Determine the (x, y) coordinate at the center of the cell enclosing the given text.  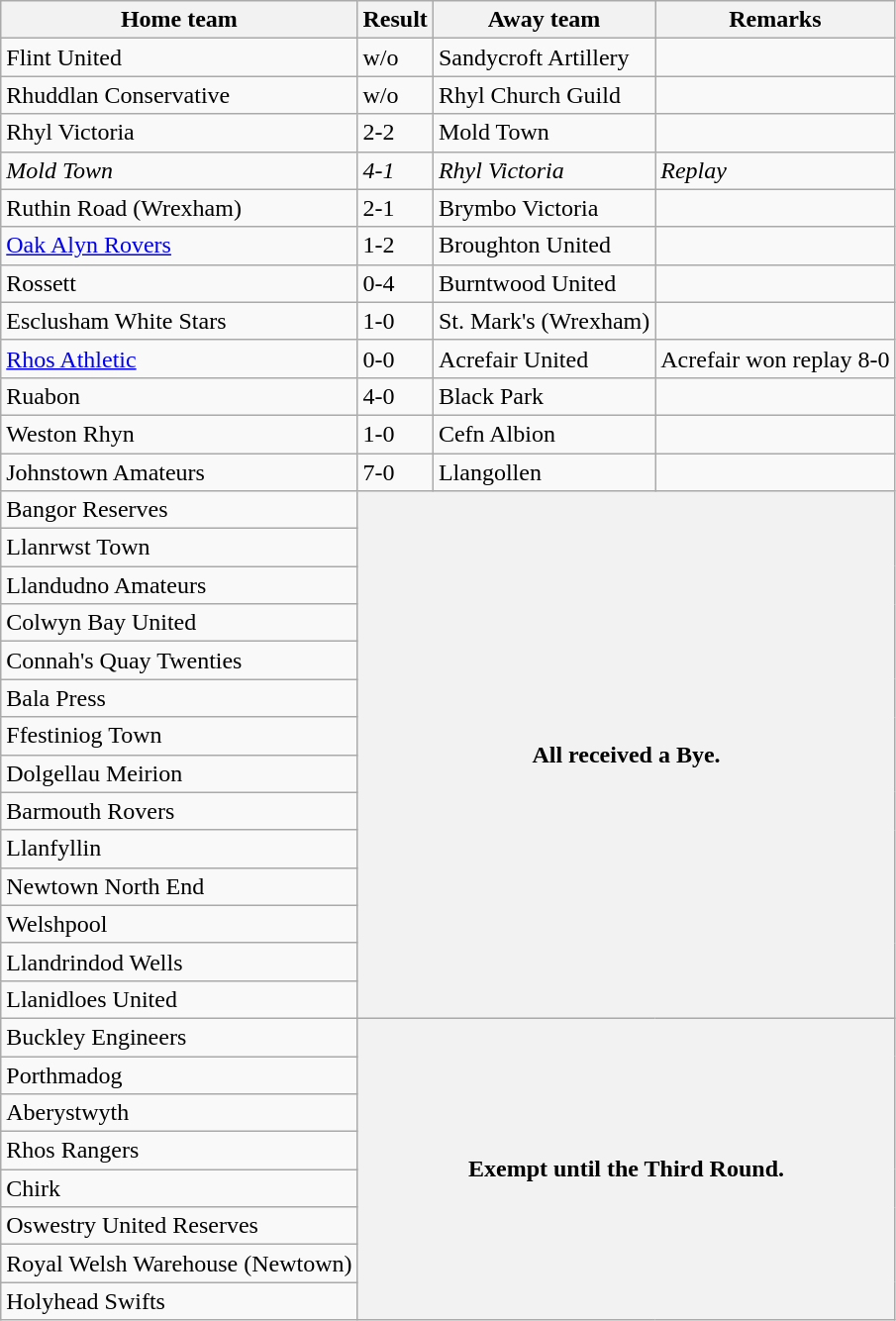
Broughton United (544, 246)
Rhos Rangers (179, 1151)
Burntwood United (544, 283)
Colwyn Bay United (179, 623)
Exempt until the Third Round. (626, 1169)
Remarks (775, 20)
Brymbo Victoria (544, 208)
Oswestry United Reserves (179, 1226)
Llanidloes United (179, 999)
Home team (179, 20)
All received a Bye. (626, 755)
Llandudno Amateurs (179, 585)
Replay (775, 170)
Rhyl Church Guild (544, 95)
Welshpool (179, 924)
Llandrindod Wells (179, 962)
Bangor Reserves (179, 510)
Rossett (179, 283)
4-1 (395, 170)
Dolgellau Meirion (179, 773)
Llanrwst Town (179, 548)
Result (395, 20)
Newtown North End (179, 886)
2-2 (395, 133)
1-2 (395, 246)
Acrefair United (544, 358)
Ruabon (179, 396)
Weston Rhyn (179, 434)
St. Mark's (Wrexham) (544, 321)
Holyhead Swifts (179, 1301)
Flint United (179, 57)
Llangollen (544, 472)
Acrefair won replay 8-0 (775, 358)
0-4 (395, 283)
Away team (544, 20)
Sandycroft Artillery (544, 57)
4-0 (395, 396)
Connah's Quay Twenties (179, 660)
Rhuddlan Conservative (179, 95)
Ruthin Road (Wrexham) (179, 208)
Johnstown Amateurs (179, 472)
0-0 (395, 358)
Rhos Athletic (179, 358)
Buckley Engineers (179, 1037)
Black Park (544, 396)
Esclusham White Stars (179, 321)
Llanfyllin (179, 849)
2-1 (395, 208)
Ffestiniog Town (179, 736)
Oak Alyn Rovers (179, 246)
7-0 (395, 472)
Barmouth Rovers (179, 811)
Chirk (179, 1188)
Royal Welsh Warehouse (Newtown) (179, 1264)
Aberystwyth (179, 1113)
Porthmadog (179, 1074)
Bala Press (179, 698)
Cefn Albion (544, 434)
